Find where the given text appears and provide that cell's center as [x, y] coordinate. 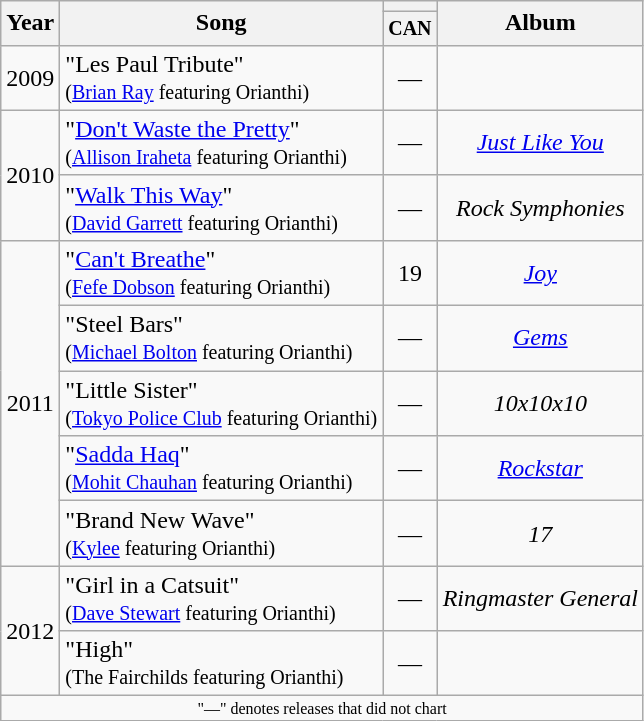
Just Like You [540, 142]
Joy [540, 272]
2009 [30, 78]
"Walk This Way"(David Garrett featuring Orianthi) [222, 208]
Ringmaster General [540, 598]
Rock Symphonies [540, 208]
2012 [30, 631]
"Les Paul Tribute"(Brian Ray featuring Orianthi) [222, 78]
CAN [410, 28]
Rockstar [540, 468]
Gems [540, 338]
"Don't Waste the Pretty"(Allison Iraheta featuring Orianthi) [222, 142]
"High"(The Fairchilds featuring Orianthi) [222, 664]
17 [540, 534]
"Can't Breathe"(Fefe Dobson featuring Orianthi) [222, 272]
"Girl in a Catsuit"(Dave Stewart featuring Orianthi) [222, 598]
"Little Sister"(Tokyo Police Club featuring Orianthi) [222, 404]
Album [540, 24]
10x10x10 [540, 404]
"Steel Bars"(Michael Bolton featuring Orianthi) [222, 338]
19 [410, 272]
"Sadda Haq"(Mohit Chauhan featuring Orianthi) [222, 468]
2010 [30, 175]
"—" denotes releases that did not chart [322, 708]
"Brand New Wave"(Kylee featuring Orianthi) [222, 534]
2011 [30, 402]
Year [30, 24]
Song [222, 24]
